Output the (X, Y) coordinate of the center of the cell containing the given text.  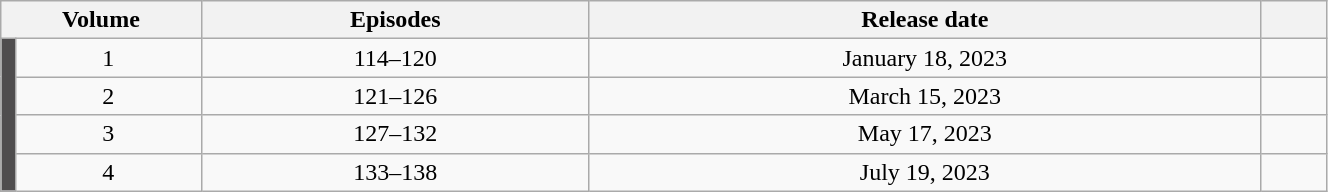
Volume (101, 20)
127–132 (395, 134)
July 19, 2023 (924, 172)
114–120 (395, 58)
1 (108, 58)
2 (108, 96)
May 17, 2023 (924, 134)
3 (108, 134)
4 (108, 172)
January 18, 2023 (924, 58)
121–126 (395, 96)
133–138 (395, 172)
Release date (924, 20)
Episodes (395, 20)
March 15, 2023 (924, 96)
